Extract the [x, y] coordinate from the center of the cell holding the provided text.  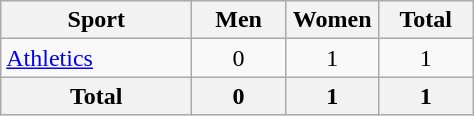
Athletics [96, 58]
Women [332, 20]
Sport [96, 20]
Men [239, 20]
